Identify which cell holds the provided text, then report its (x, y) central coordinate. 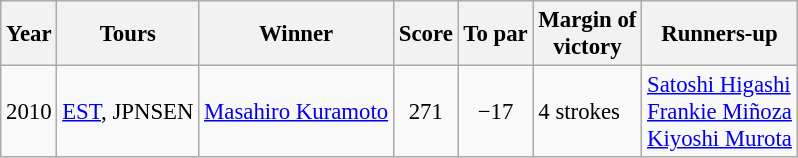
Satoshi Higashi Frankie Miñoza Kiyoshi Murota (720, 112)
EST, JPNSEN (128, 112)
Score (426, 34)
Margin ofvictory (588, 34)
To par (496, 34)
Winner (296, 34)
4 strokes (588, 112)
−17 (496, 112)
Runners-up (720, 34)
Tours (128, 34)
Masahiro Kuramoto (296, 112)
2010 (29, 112)
271 (426, 112)
Year (29, 34)
